Scan for the cell matching the given text and deliver its [X, Y] coordinate at center. 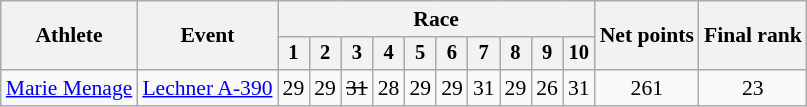
Event [207, 36]
10 [579, 54]
Final rank [753, 36]
5 [420, 54]
3 [357, 54]
Marie Menage [70, 88]
4 [389, 54]
261 [647, 88]
23 [753, 88]
2 [325, 54]
Lechner A-390 [207, 88]
8 [516, 54]
1 [294, 54]
6 [452, 54]
Race [436, 19]
Athlete [70, 36]
7 [484, 54]
Net points [647, 36]
28 [389, 88]
26 [547, 88]
9 [547, 54]
